Find where the given text appears and provide that cell's center as (x, y) coordinate. 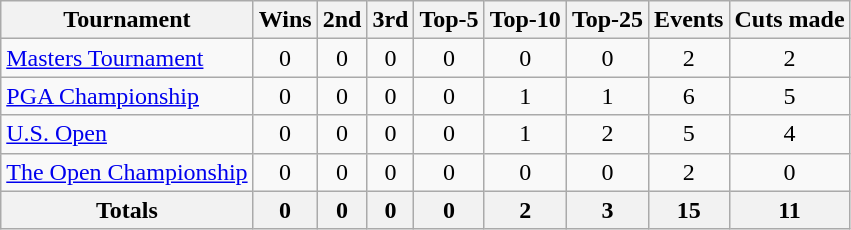
3 (607, 210)
Top-5 (449, 20)
Top-25 (607, 20)
Events (689, 20)
Totals (127, 210)
Cuts made (790, 20)
4 (790, 134)
Tournament (127, 20)
Wins (285, 20)
6 (689, 96)
15 (689, 210)
U.S. Open (127, 134)
Top-10 (525, 20)
Masters Tournament (127, 58)
2nd (342, 20)
3rd (390, 20)
PGA Championship (127, 96)
11 (790, 210)
The Open Championship (127, 172)
